Scan for the cell matching the given text and deliver its [X, Y] coordinate at center. 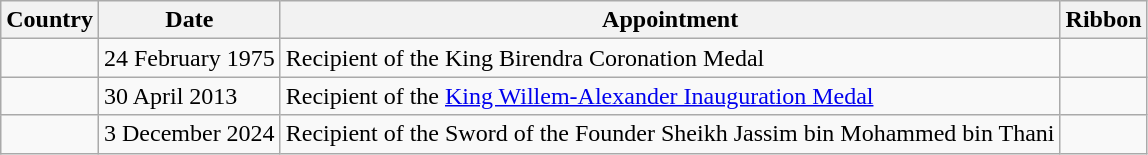
Recipient of the King Birendra Coronation Medal [670, 58]
Appointment [670, 20]
Ribbon [1104, 20]
Date [189, 20]
Recipient of the Sword of the Founder Sheikh Jassim bin Mohammed bin Thani [670, 134]
24 February 1975 [189, 58]
Recipient of the King Willem-Alexander Inauguration Medal [670, 96]
30 April 2013 [189, 96]
3 December 2024 [189, 134]
Country [50, 20]
